Search for the cell housing the specified text and yield its (X, Y) center coordinate. 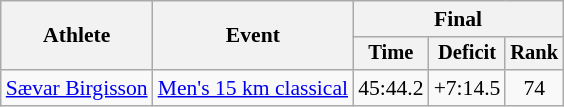
74 (534, 88)
Athlete (77, 36)
Rank (534, 54)
Final (458, 19)
Sævar Birgisson (77, 88)
Men's 15 km classical (253, 88)
Deficit (468, 54)
45:44.2 (390, 88)
Time (390, 54)
Event (253, 36)
+7:14.5 (468, 88)
